Locate the cell with the specified text and output its [x, y] center coordinate. 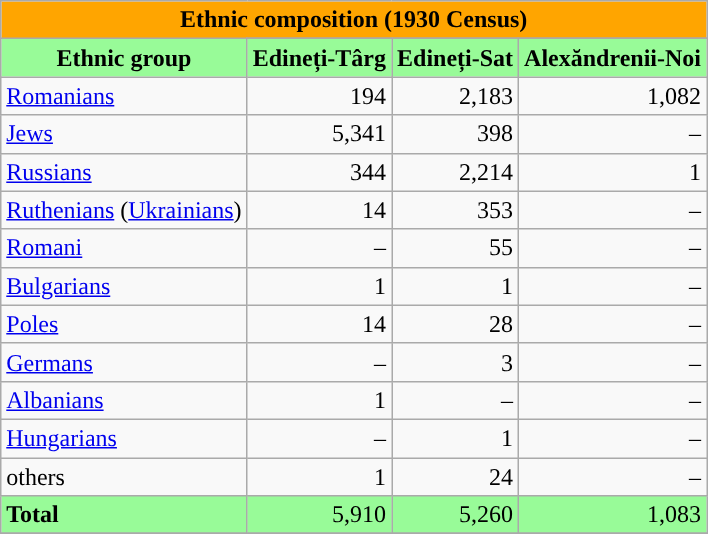
353 [456, 210]
1,083 [613, 515]
Ethnic group [124, 58]
Ruthenians (Ukrainians) [124, 210]
Edineți-Sat [456, 58]
Romani [124, 248]
Jews [124, 134]
344 [319, 172]
55 [456, 248]
Albanians [124, 400]
3 [456, 362]
2,183 [456, 96]
Germans [124, 362]
2,214 [456, 172]
Poles [124, 324]
Alexăndrenii-Noi [613, 58]
Edineți-Târg [319, 58]
Bulgarians [124, 286]
Hungarians [124, 438]
Ethnic composition (1930 Census) [354, 20]
5,910 [319, 515]
5,341 [319, 134]
Total [124, 515]
194 [319, 96]
Russians [124, 172]
398 [456, 134]
28 [456, 324]
24 [456, 477]
5,260 [456, 515]
Romanians [124, 96]
1,082 [613, 96]
others [124, 477]
